Output the [x, y] coordinate of the center of the cell containing the given text.  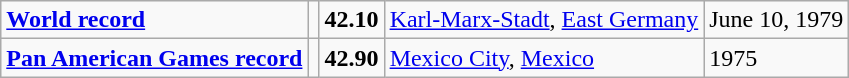
World record [154, 20]
42.10 [352, 20]
Karl-Marx-Stadt, East Germany [544, 20]
42.90 [352, 58]
1975 [776, 58]
Mexico City, Mexico [544, 58]
Pan American Games record [154, 58]
June 10, 1979 [776, 20]
